Return the (X, Y) coordinate for the center point of the cell that contains the specified text.  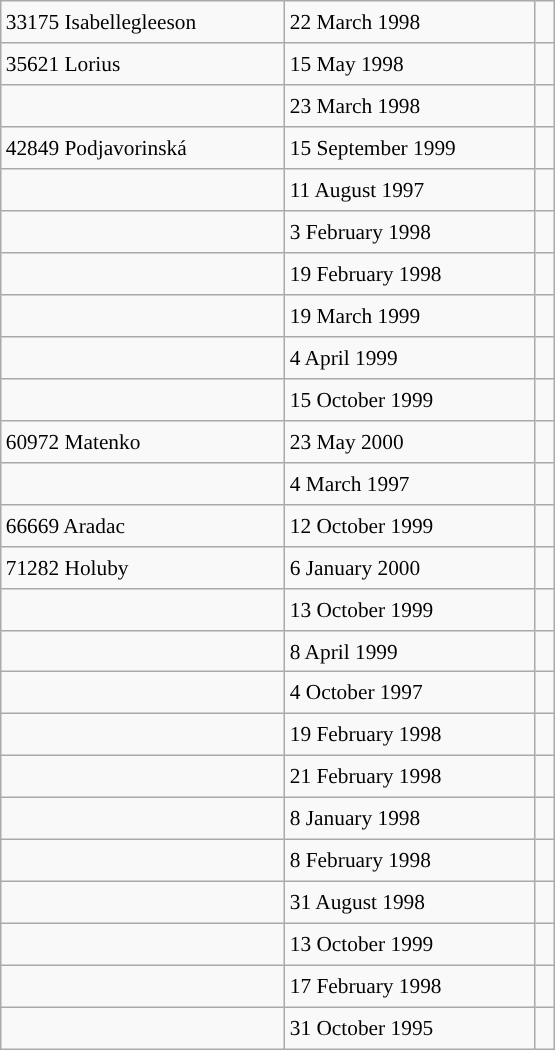
22 March 1998 (410, 22)
15 May 1998 (410, 64)
12 October 1999 (410, 525)
71282 Holuby (143, 567)
11 August 1997 (410, 190)
33175 Isabellegleeson (143, 22)
31 October 1995 (410, 1028)
8 January 1998 (410, 819)
66669 Aradac (143, 525)
8 April 1999 (410, 651)
4 April 1999 (410, 358)
31 August 1998 (410, 903)
3 February 1998 (410, 232)
21 February 1998 (410, 777)
8 February 1998 (410, 861)
6 January 2000 (410, 567)
23 March 1998 (410, 106)
35621 Lorius (143, 64)
15 October 1999 (410, 399)
4 October 1997 (410, 693)
19 March 1999 (410, 316)
17 February 1998 (410, 986)
23 May 2000 (410, 441)
15 September 1999 (410, 148)
4 March 1997 (410, 483)
60972 Matenko (143, 441)
42849 Podjavorinská (143, 148)
